Detect which cell encompasses the target text, then output its (x, y) center coordinate. 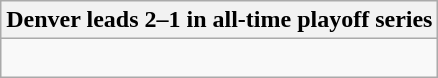
Denver leads 2–1 in all-time playoff series (220, 20)
